Extract the (x, y) coordinate from the center of the cell holding the provided text.  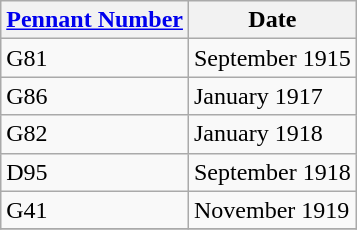
Date (272, 20)
January 1917 (272, 96)
November 1919 (272, 210)
January 1918 (272, 134)
September 1915 (272, 58)
G86 (95, 96)
G41 (95, 210)
September 1918 (272, 172)
G82 (95, 134)
Pennant Number (95, 20)
D95 (95, 172)
G81 (95, 58)
